Detect which cell encompasses the target text, then output its (X, Y) center coordinate. 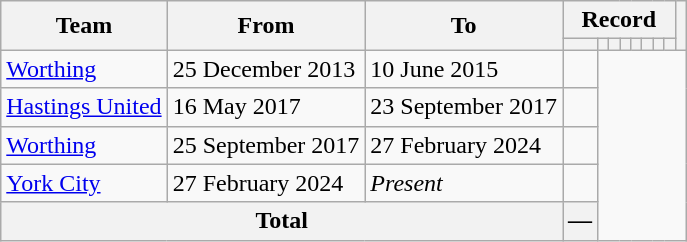
To (464, 26)
25 September 2017 (266, 145)
16 May 2017 (266, 107)
23 September 2017 (464, 107)
Total (282, 221)
Record (619, 20)
25 December 2013 (266, 69)
10 June 2015 (464, 69)
Present (464, 183)
Team (84, 26)
Hastings United (84, 107)
From (266, 26)
— (580, 221)
York City (84, 183)
